Return the [x, y] coordinate for the center point of the cell that contains the specified text.  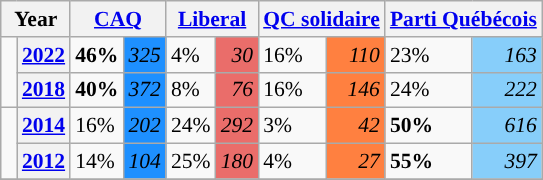
110 [355, 55]
2018 [44, 90]
2012 [44, 162]
397 [507, 162]
50% [428, 126]
616 [507, 126]
222 [507, 90]
2022 [44, 55]
30 [238, 55]
Year [36, 19]
Parti Québécois [464, 19]
202 [144, 126]
25% [191, 162]
42 [355, 126]
325 [144, 55]
372 [144, 90]
104 [144, 162]
55% [428, 162]
8% [191, 90]
23% [428, 55]
76 [238, 90]
14% [96, 162]
27 [355, 162]
QC solidaire [322, 19]
CAQ [118, 19]
46% [96, 55]
40% [96, 90]
146 [355, 90]
3% [292, 126]
Liberal [212, 19]
163 [507, 55]
292 [238, 126]
180 [238, 162]
2014 [44, 126]
